Return the (x, y) coordinate for the center point of the cell that contains the specified text.  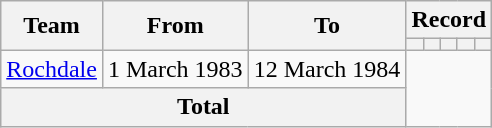
To (327, 26)
12 March 1984 (327, 69)
Total (204, 107)
1 March 1983 (175, 69)
From (175, 26)
Rochdale (52, 69)
Team (52, 26)
Record (449, 20)
